Provide the (x, y) coordinate of the cell's center where the given text is located.  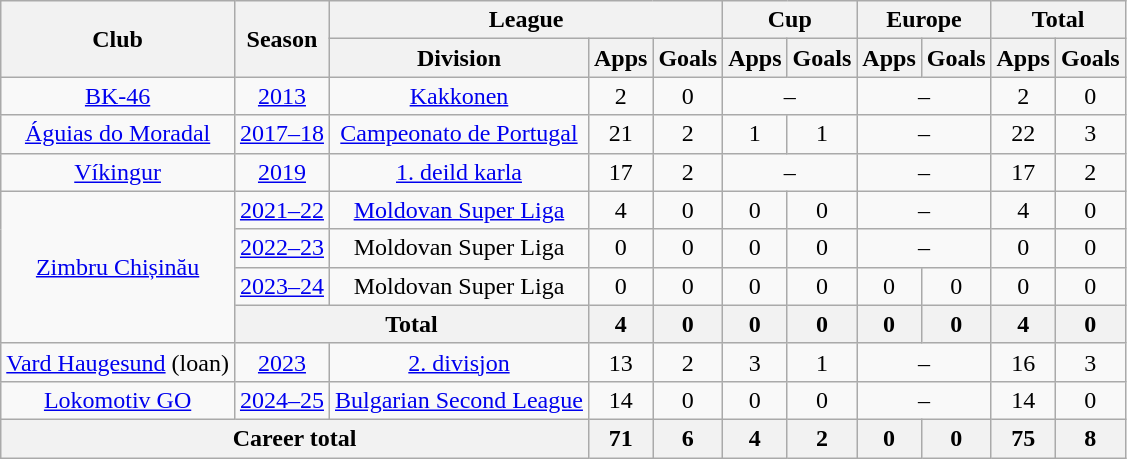
2023–24 (282, 286)
Bulgarian Second League (458, 400)
13 (620, 362)
22 (1023, 134)
2022–23 (282, 248)
2021–22 (282, 210)
Águias do Moradal (118, 134)
71 (620, 438)
BK-46 (118, 96)
6 (688, 438)
Cup (790, 20)
75 (1023, 438)
2. divisjon (458, 362)
2017–18 (282, 134)
Career total (295, 438)
Club (118, 39)
16 (1023, 362)
Kakkonen (458, 96)
Vard Haugesund (loan) (118, 362)
2013 (282, 96)
2023 (282, 362)
Zimbru Chișinău (118, 267)
Víkingur (118, 172)
Campeonato de Portugal (458, 134)
Season (282, 39)
Lokomotiv GO (118, 400)
21 (620, 134)
1. deild karla (458, 172)
Division (458, 58)
Europe (924, 20)
League (526, 20)
2019 (282, 172)
8 (1090, 438)
2024–25 (282, 400)
